Capture the cell that displays the provided text and extract its [x, y] central coordinate. 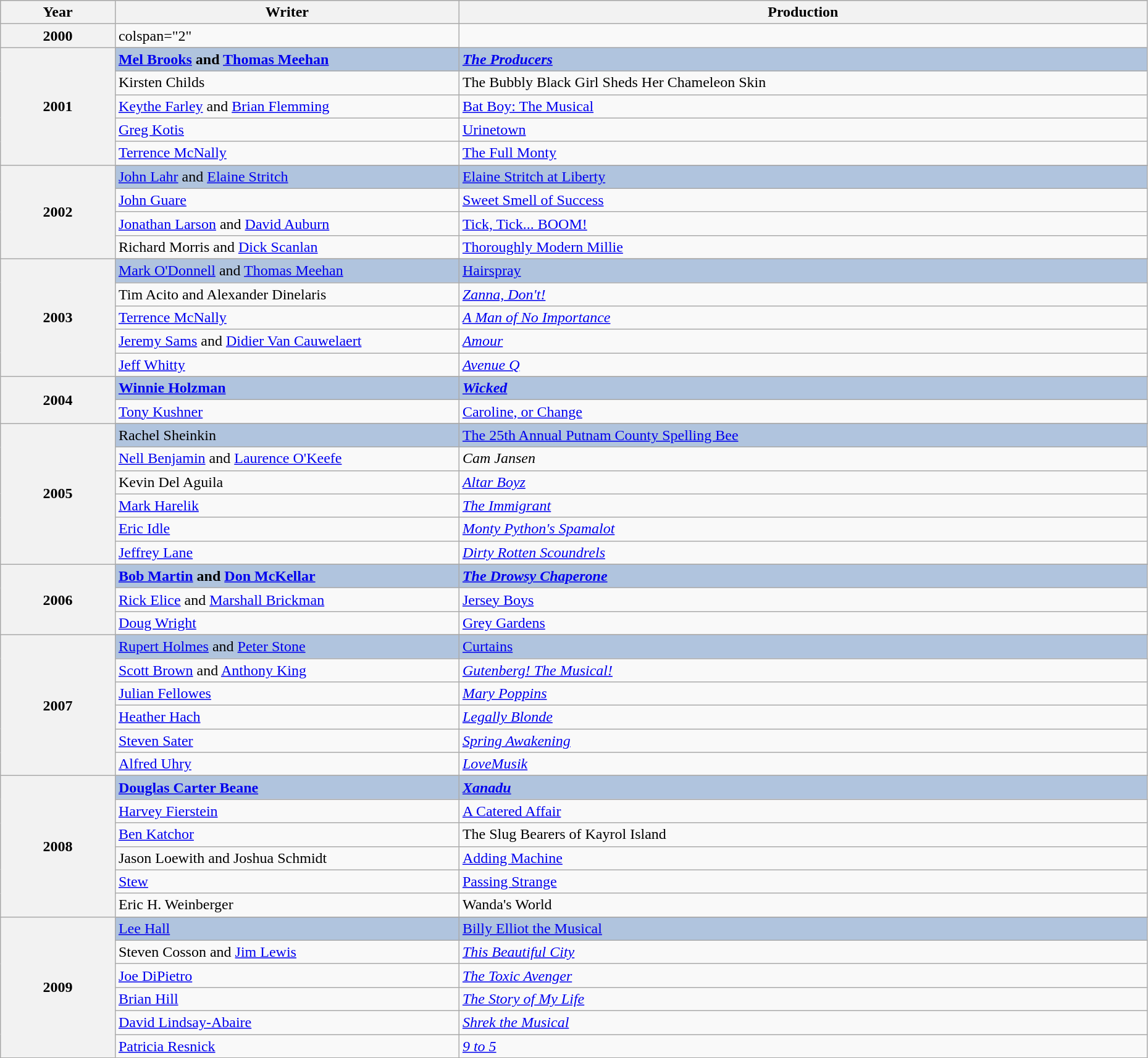
Scott Brown and Anthony King [287, 670]
2005 [58, 494]
Billy Elliot the Musical [803, 928]
Curtains [803, 646]
Eric H. Weinberger [287, 905]
Tick, Tick... BOOM! [803, 223]
Stew [287, 881]
Wicked [803, 388]
Richard Morris and Dick Scanlan [287, 247]
The Bubbly Black Girl Sheds Her Chameleon Skin [803, 83]
The Immigrant [803, 506]
Gutenberg! The Musical! [803, 670]
Patricia Resnick [287, 1046]
Adding Machine [803, 858]
Tony Kushner [287, 412]
Year [58, 12]
Harvey Fierstein [287, 811]
Julian Fellowes [287, 694]
Jeffrey Lane [287, 552]
Grey Gardens [803, 623]
Winnie Holzman [287, 388]
Keythe Farley and Brian Flemming [287, 106]
2001 [58, 106]
Rachel Sheinkin [287, 435]
The Slug Bearers of Kayrol Island [803, 835]
Altar Boyz [803, 482]
Mark O'Donnell and Thomas Meehan [287, 270]
Production [803, 12]
Urinetown [803, 130]
A Catered Affair [803, 811]
Jersey Boys [803, 599]
John Lahr and Elaine Stritch [287, 177]
Rupert Holmes and Peter Stone [287, 646]
2002 [58, 212]
Legally Blonde [803, 717]
2009 [58, 987]
Jason Loewith and Joshua Schmidt [287, 858]
Jeremy Sams and Didier Van Cauwelaert [287, 341]
Bob Martin and Don McKellar [287, 576]
2008 [58, 846]
Alfred Uhry [287, 764]
Hairspray [803, 270]
colspan="2" [287, 36]
Avenue Q [803, 365]
Jonathan Larson and David Auburn [287, 223]
This Beautiful City [803, 952]
Zanna, Don't! [803, 294]
LoveMusik [803, 764]
Mel Brooks and Thomas Meehan [287, 59]
2007 [58, 705]
The Producers [803, 59]
Amour [803, 341]
Mary Poppins [803, 694]
Tim Acito and Alexander Dinelaris [287, 294]
Heather Hach [287, 717]
Kevin Del Aguila [287, 482]
The Drowsy Chaperone [803, 576]
Eric Idle [287, 529]
Rick Elice and Marshall Brickman [287, 599]
Elaine Stritch at Liberty [803, 177]
Passing Strange [803, 881]
Douglas Carter Beane [287, 788]
Wanda's World [803, 905]
Ben Katchor [287, 835]
The Full Monty [803, 153]
Sweet Smell of Success [803, 200]
Greg Kotis [287, 130]
Brian Hill [287, 999]
Steven Cosson and Jim Lewis [287, 952]
2000 [58, 36]
2004 [58, 400]
Monty Python's Spamalot [803, 529]
Kirsten Childs [287, 83]
Writer [287, 12]
The Toxic Avenger [803, 975]
Spring Awakening [803, 741]
Xanadu [803, 788]
Thoroughly Modern Millie [803, 247]
Jeff Whitty [287, 365]
Nell Benjamin and Laurence O'Keefe [287, 459]
The 25th Annual Putnam County Spelling Bee [803, 435]
A Man of No Importance [803, 318]
Joe DiPietro [287, 975]
Dirty Rotten Scoundrels [803, 552]
Steven Sater [287, 741]
2006 [58, 599]
Shrek the Musical [803, 1022]
9 to 5 [803, 1046]
Mark Harelik [287, 506]
Bat Boy: The Musical [803, 106]
2003 [58, 317]
John Guare [287, 200]
The Story of My Life [803, 999]
Lee Hall [287, 928]
David Lindsay-Abaire [287, 1022]
Doug Wright [287, 623]
Cam Jansen [803, 459]
Caroline, or Change [803, 412]
